Extract the [X, Y] coordinate from the center of the cell holding the provided text.  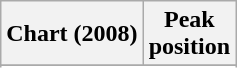
Peakposition [189, 34]
Chart (2008) [72, 34]
